Detect which cell encompasses the target text, then output its [x, y] center coordinate. 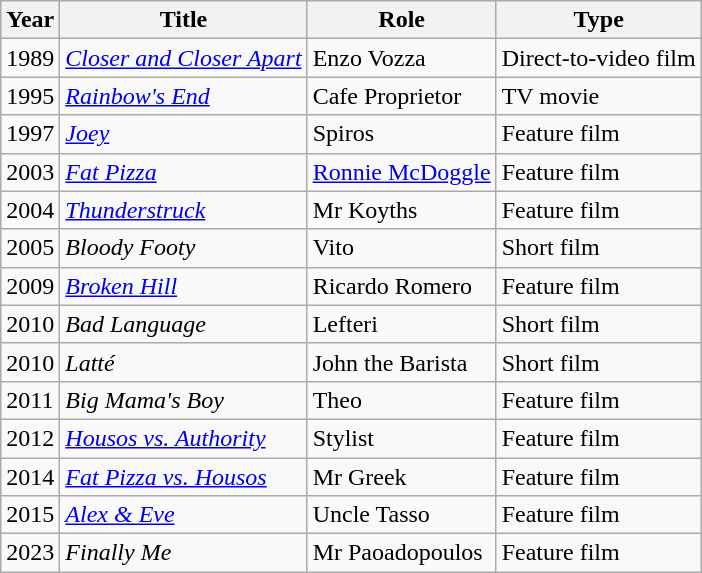
Housos vs. Authority [184, 438]
Ricardo Romero [402, 286]
2005 [30, 248]
Mr Greek [402, 477]
Mr Koyths [402, 210]
Role [402, 20]
Spiros [402, 134]
TV movie [598, 96]
Latté [184, 362]
2011 [30, 400]
Mr Paoadopoulos [402, 553]
Theo [402, 400]
1997 [30, 134]
Lefteri [402, 324]
Rainbow's End [184, 96]
2003 [30, 172]
Vito [402, 248]
Fat Pizza vs. Housos [184, 477]
2009 [30, 286]
Joey [184, 134]
Direct-to-video film [598, 58]
Type [598, 20]
Ronnie McDoggle [402, 172]
2015 [30, 515]
Broken Hill [184, 286]
Closer and Closer Apart [184, 58]
Uncle Tasso [402, 515]
Enzo Vozza [402, 58]
Bloody Footy [184, 248]
Stylist [402, 438]
2004 [30, 210]
Thunderstruck [184, 210]
Alex & Eve [184, 515]
Bad Language [184, 324]
Title [184, 20]
2012 [30, 438]
Big Mama's Boy [184, 400]
Year [30, 20]
John the Barista [402, 362]
2023 [30, 553]
1995 [30, 96]
Fat Pizza [184, 172]
Cafe Proprietor [402, 96]
2014 [30, 477]
Finally Me [184, 553]
1989 [30, 58]
